Provide the [X, Y] coordinate of the cell's center where the given text is located.  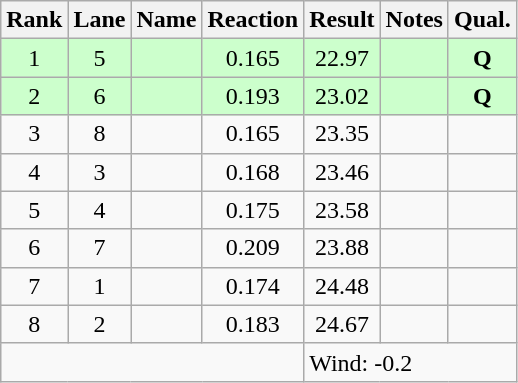
24.67 [342, 324]
23.35 [342, 134]
0.174 [253, 286]
23.58 [342, 210]
24.48 [342, 286]
23.02 [342, 96]
Name [166, 20]
0.168 [253, 172]
Lane [100, 20]
0.193 [253, 96]
23.46 [342, 172]
Notes [414, 20]
Wind: -0.2 [410, 362]
23.88 [342, 248]
22.97 [342, 58]
Result [342, 20]
Rank [34, 20]
Reaction [253, 20]
0.175 [253, 210]
Qual. [482, 20]
0.209 [253, 248]
0.183 [253, 324]
